Return the (X, Y) coordinate for the center point of the cell that contains the specified text.  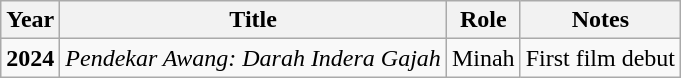
Pendekar Awang: Darah Indera Gajah (254, 58)
2024 (30, 58)
Year (30, 20)
Minah (483, 58)
Role (483, 20)
Notes (600, 20)
Title (254, 20)
First film debut (600, 58)
